Find where the given text appears and provide that cell's center as (X, Y) coordinate. 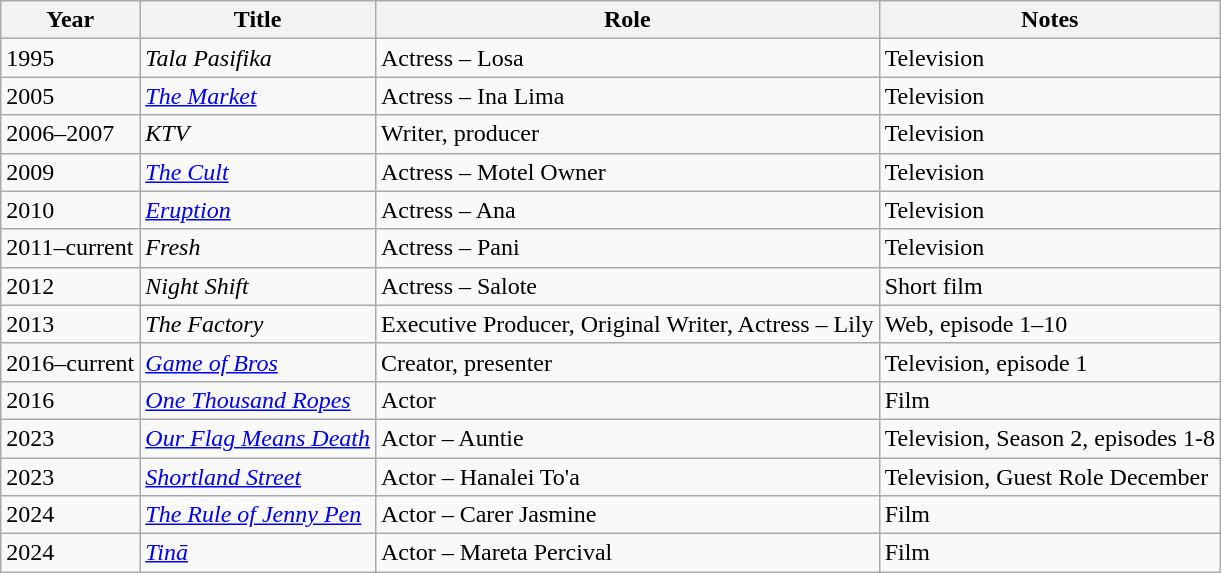
Shortland Street (258, 477)
Writer, producer (627, 134)
1995 (70, 58)
Actress – Motel Owner (627, 172)
One Thousand Ropes (258, 400)
The Rule of Jenny Pen (258, 515)
Television, Season 2, episodes 1-8 (1050, 438)
Actress – Pani (627, 248)
Actress – Losa (627, 58)
2011–current (70, 248)
Tinā (258, 553)
Actor – Auntie (627, 438)
Actor (627, 400)
Short film (1050, 286)
Year (70, 20)
Actor – Carer Jasmine (627, 515)
Web, episode 1–10 (1050, 324)
KTV (258, 134)
The Market (258, 96)
2005 (70, 96)
The Cult (258, 172)
2009 (70, 172)
Actress – Ina Lima (627, 96)
Actress – Salote (627, 286)
2016 (70, 400)
Fresh (258, 248)
Tala Pasifika (258, 58)
Eruption (258, 210)
Notes (1050, 20)
Actor – Hanalei To'a (627, 477)
The Factory (258, 324)
Role (627, 20)
Television, episode 1 (1050, 362)
Night Shift (258, 286)
Our Flag Means Death (258, 438)
2013 (70, 324)
Creator, presenter (627, 362)
2016–current (70, 362)
Actress – Ana (627, 210)
Television, Guest Role December (1050, 477)
Game of Bros (258, 362)
2010 (70, 210)
Executive Producer, Original Writer, Actress – Lily (627, 324)
2006–2007 (70, 134)
Actor – Mareta Percival (627, 553)
2012 (70, 286)
Title (258, 20)
